Identify which cell holds the provided text, then report its [x, y] central coordinate. 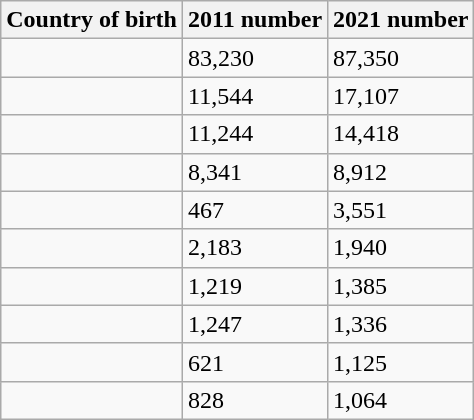
83,230 [254, 58]
87,350 [401, 58]
1,064 [401, 400]
11,244 [254, 134]
Country of birth [92, 20]
11,544 [254, 96]
8,912 [401, 172]
1,385 [401, 286]
1,336 [401, 324]
8,341 [254, 172]
3,551 [401, 210]
14,418 [401, 134]
1,219 [254, 286]
1,247 [254, 324]
621 [254, 362]
2,183 [254, 248]
1,125 [401, 362]
17,107 [401, 96]
467 [254, 210]
2011 number [254, 20]
1,940 [401, 248]
2021 number [401, 20]
828 [254, 400]
